For the text-containing cell, return its midpoint in (X, Y) coordinate format. 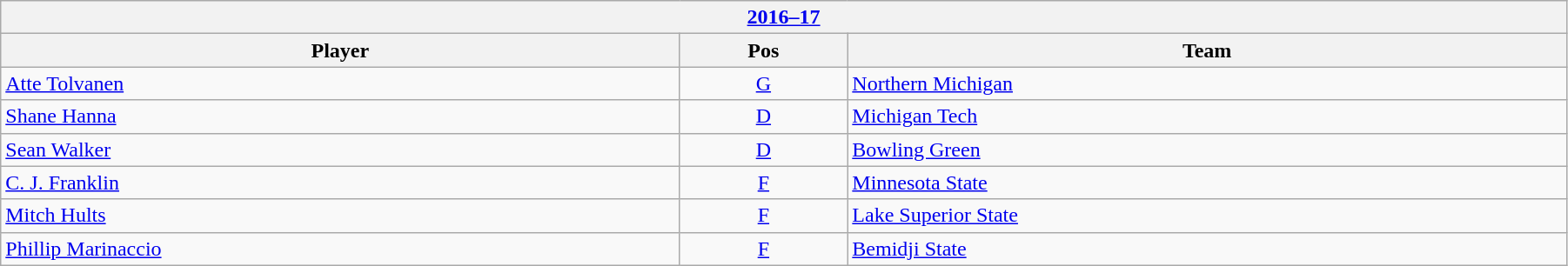
C. J. Franklin (340, 183)
Phillip Marinaccio (340, 249)
Team (1208, 50)
Atte Tolvanen (340, 83)
G (764, 83)
Pos (764, 50)
Michigan Tech (1208, 116)
Lake Superior State (1208, 216)
Mitch Hults (340, 216)
2016–17 (784, 17)
Player (340, 50)
Sean Walker (340, 150)
Shane Hanna (340, 116)
Bemidji State (1208, 249)
Minnesota State (1208, 183)
Bowling Green (1208, 150)
Northern Michigan (1208, 83)
